Return (X, Y) of the center of cell containing provided text 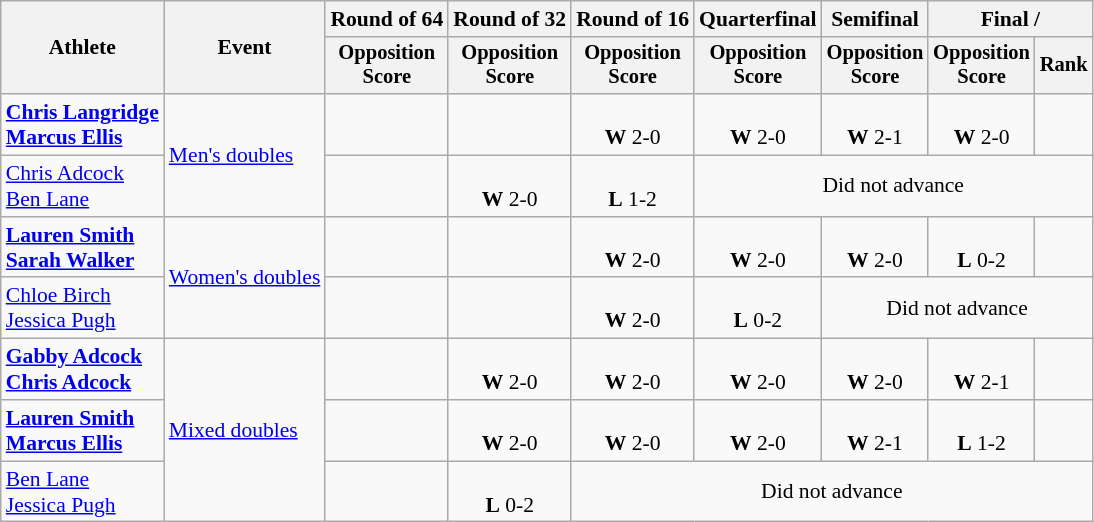
Lauren SmithSarah Walker (82, 248)
Round of 16 (632, 19)
Round of 32 (510, 19)
Gabby AdcockChris Adcock (82, 370)
Rank (1064, 66)
Round of 64 (386, 19)
Quarterfinal (758, 19)
Mixed doubles (245, 430)
Chris AdcockBen Lane (82, 186)
Semifinal (876, 19)
Final / (1010, 19)
Athlete (82, 48)
Women's doubles (245, 278)
Lauren SmithMarcus Ellis (82, 430)
Ben LaneJessica Pugh (82, 492)
Chris LangridgeMarcus Ellis (82, 124)
Chloe BirchJessica Pugh (82, 308)
Men's doubles (245, 155)
Event (245, 48)
